Search for the cell housing the specified text and yield its (x, y) center coordinate. 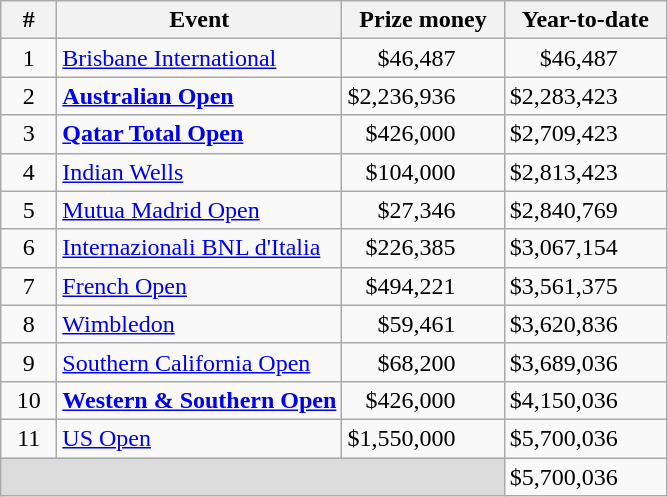
6 (29, 248)
$2,709,423 (585, 134)
Western & Southern Open (200, 400)
$3,620,836 (585, 324)
2 (29, 96)
Wimbledon (200, 324)
Internazionali BNL d'Italia (200, 248)
5 (29, 210)
4 (29, 172)
# (29, 20)
Mutua Madrid Open (200, 210)
$104,000 (423, 172)
$3,067,154 (585, 248)
$59,461 (423, 324)
Australian Open (200, 96)
$3,561,375 (585, 286)
11 (29, 438)
$1,550,000 (423, 438)
Indian Wells (200, 172)
$2,283,423 (585, 96)
Event (200, 20)
8 (29, 324)
Prize money (423, 20)
French Open (200, 286)
$3,689,036 (585, 362)
Year-to-date (585, 20)
Southern California Open (200, 362)
$68,200 (423, 362)
3 (29, 134)
Brisbane International (200, 58)
$494,221 (423, 286)
$27,346 (423, 210)
7 (29, 286)
$2,236,936 (423, 96)
Qatar Total Open (200, 134)
US Open (200, 438)
10 (29, 400)
$226,385 (423, 248)
$4,150,036 (585, 400)
9 (29, 362)
$2,813,423 (585, 172)
1 (29, 58)
$2,840,769 (585, 210)
